Capture the cell that displays the provided text and extract its (x, y) central coordinate. 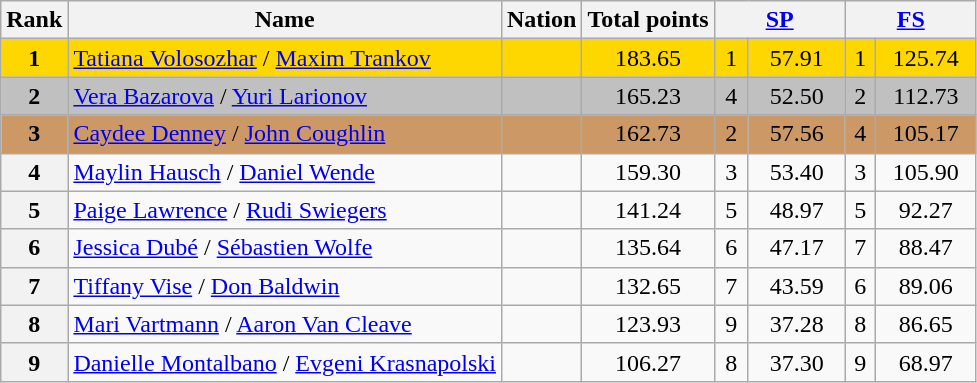
Caydee Denney / John Coughlin (285, 134)
162.73 (648, 134)
106.27 (648, 362)
Tatiana Volosozhar / Maxim Trankov (285, 58)
Tiffany Vise / Don Baldwin (285, 286)
53.40 (796, 172)
37.28 (796, 324)
Paige Lawrence / Rudi Swiegers (285, 210)
57.91 (796, 58)
88.47 (926, 248)
57.56 (796, 134)
112.73 (926, 96)
141.24 (648, 210)
Total points (648, 20)
165.23 (648, 96)
135.64 (648, 248)
43.59 (796, 286)
105.90 (926, 172)
Danielle Montalbano / Evgeni Krasnapolski (285, 362)
89.06 (926, 286)
FS (910, 20)
183.65 (648, 58)
68.97 (926, 362)
86.65 (926, 324)
132.65 (648, 286)
105.17 (926, 134)
52.50 (796, 96)
37.30 (796, 362)
Rank (34, 20)
SP (780, 20)
Nation (541, 20)
Jessica Dubé / Sébastien Wolfe (285, 248)
125.74 (926, 58)
123.93 (648, 324)
47.17 (796, 248)
Mari Vartmann / Aaron Van Cleave (285, 324)
92.27 (926, 210)
Name (285, 20)
Vera Bazarova / Yuri Larionov (285, 96)
Maylin Hausch / Daniel Wende (285, 172)
48.97 (796, 210)
159.30 (648, 172)
